Scan for the cell matching the given text and deliver its (x, y) coordinate at center. 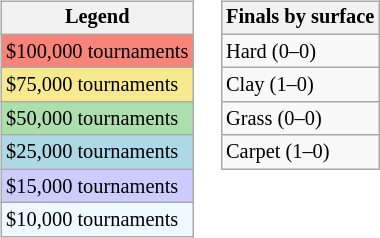
$10,000 tournaments (97, 220)
Legend (97, 18)
$100,000 tournaments (97, 51)
$75,000 tournaments (97, 85)
Grass (0–0) (300, 119)
$25,000 tournaments (97, 152)
Finals by surface (300, 18)
$15,000 tournaments (97, 186)
Carpet (1–0) (300, 152)
Clay (1–0) (300, 85)
Hard (0–0) (300, 51)
$50,000 tournaments (97, 119)
